Return (x, y) of the center of cell containing provided text 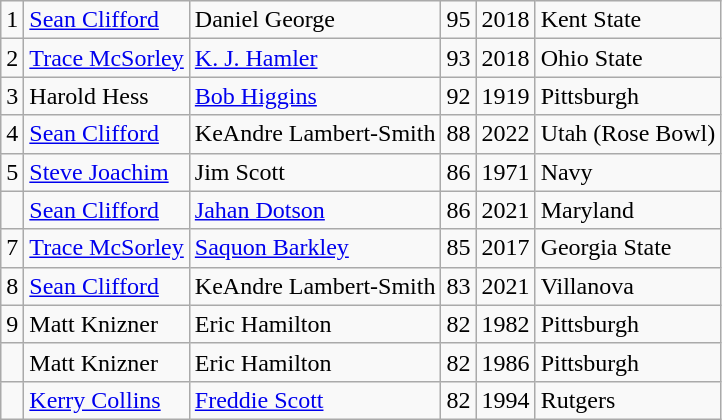
2022 (506, 134)
2 (12, 58)
Kerry Collins (106, 400)
1986 (506, 362)
Georgia State (628, 248)
Rutgers (628, 400)
4 (12, 134)
93 (458, 58)
Daniel George (315, 20)
Bob Higgins (315, 96)
1994 (506, 400)
Kent State (628, 20)
1982 (506, 324)
9 (12, 324)
Utah (Rose Bowl) (628, 134)
K. J. Hamler (315, 58)
1 (12, 20)
Navy (628, 172)
3 (12, 96)
95 (458, 20)
Maryland (628, 210)
Jahan Dotson (315, 210)
8 (12, 286)
Freddie Scott (315, 400)
1971 (506, 172)
Steve Joachim (106, 172)
85 (458, 248)
83 (458, 286)
92 (458, 96)
Saquon Barkley (315, 248)
1919 (506, 96)
Villanova (628, 286)
Ohio State (628, 58)
2017 (506, 248)
88 (458, 134)
Jim Scott (315, 172)
7 (12, 248)
5 (12, 172)
Harold Hess (106, 96)
